For the text-containing cell, return its midpoint in [x, y] coordinate format. 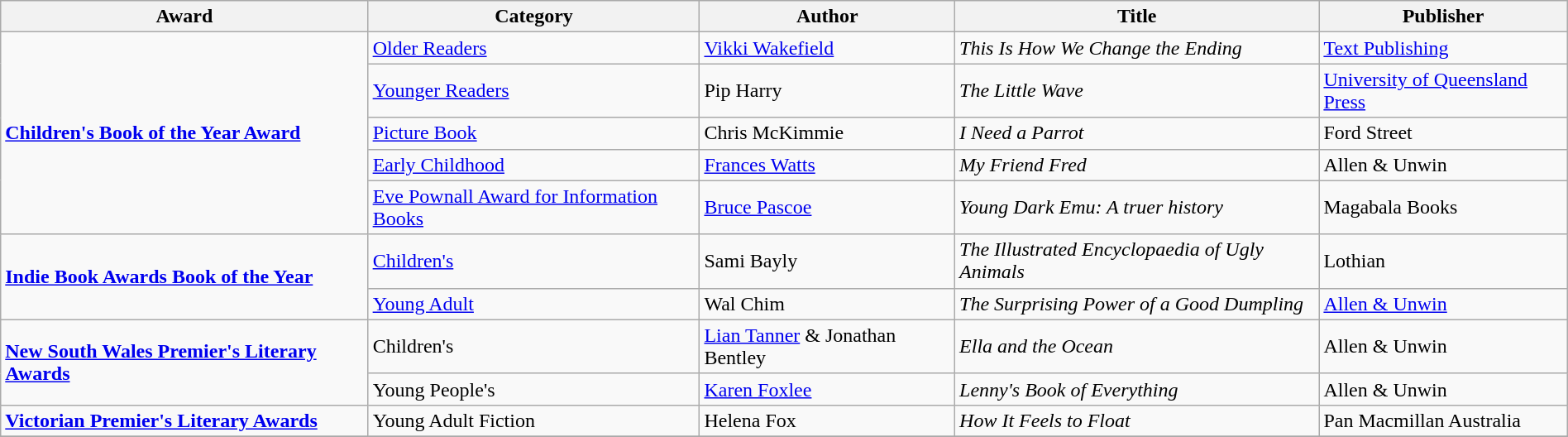
Karen Foxlee [827, 389]
Older Readers [534, 48]
Ford Street [1443, 133]
Publisher [1443, 17]
University of Queensland Press [1443, 91]
Lothian [1443, 262]
I Need a Parrot [1137, 133]
Author [827, 17]
Younger Readers [534, 91]
Vikki Wakefield [827, 48]
Lian Tanner & Jonathan Bentley [827, 346]
Wal Chim [827, 304]
Pan Macmillan Australia [1443, 420]
Young Adult [534, 304]
Chris McKimmie [827, 133]
Lenny's Book of Everything [1137, 389]
Award [184, 17]
Text Publishing [1443, 48]
Category [534, 17]
Helena Fox [827, 420]
Frances Watts [827, 165]
Bruce Pascoe [827, 207]
Ella and the Ocean [1137, 346]
Young Dark Emu: A truer history [1137, 207]
Early Childhood [534, 165]
My Friend Fred [1137, 165]
The Illustrated Encyclopaedia of Ugly Animals [1137, 262]
Victorian Premier's Literary Awards [184, 420]
Sami Bayly [827, 262]
Children's Book of the Year Award [184, 133]
New South Wales Premier's Literary Awards [184, 363]
Magabala Books [1443, 207]
The Surprising Power of a Good Dumpling [1137, 304]
This Is How We Change the Ending [1137, 48]
The Little Wave [1137, 91]
Indie Book Awards Book of the Year [184, 276]
Young Adult Fiction [534, 420]
Eve Pownall Award for Information Books [534, 207]
Title [1137, 17]
Pip Harry [827, 91]
Young People's [534, 389]
How It Feels to Float [1137, 420]
Picture Book [534, 133]
